Scan for the cell matching the given text and deliver its (x, y) coordinate at center. 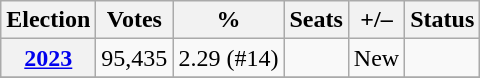
Votes (134, 20)
Seats (316, 20)
% (228, 20)
2023 (48, 58)
2.29 (#14) (228, 58)
+/– (376, 20)
New (376, 58)
Status (442, 20)
Election (48, 20)
95,435 (134, 58)
